Extract the [X, Y] coordinate from the center of the cell holding the provided text.  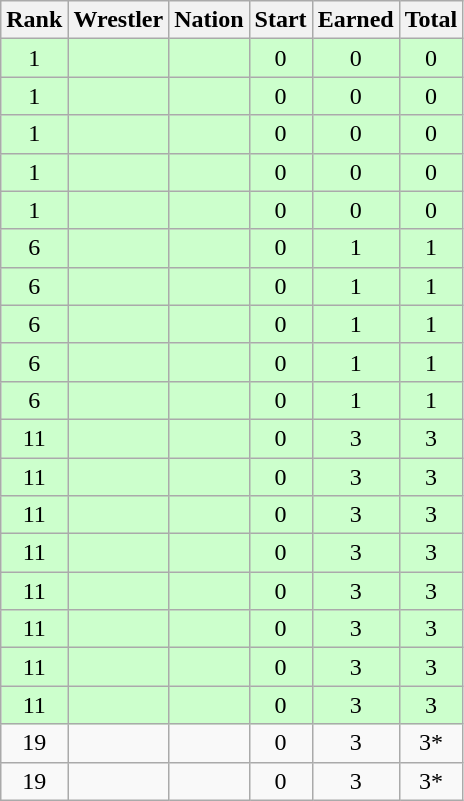
Wrestler [118, 20]
Total [431, 20]
Earned [356, 20]
Nation [209, 20]
Start [280, 20]
Rank [34, 20]
